Return the [X, Y] coordinate for the center point of the cell that contains the specified text.  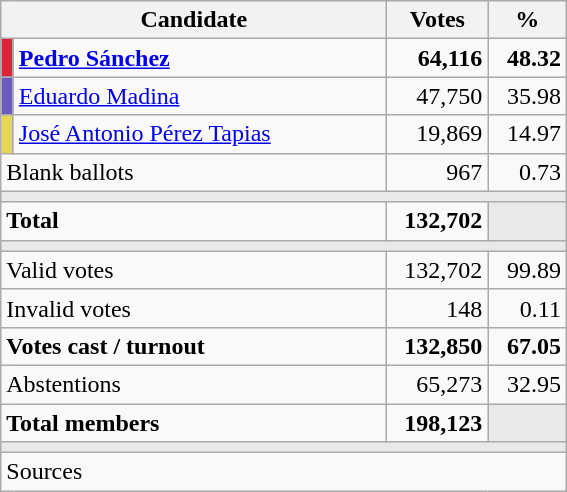
99.89 [528, 270]
0.11 [528, 308]
967 [438, 172]
19,869 [438, 134]
Total [194, 221]
Candidate [194, 20]
Valid votes [194, 270]
47,750 [438, 96]
Sources [284, 472]
Total members [194, 423]
64,116 [438, 58]
35.98 [528, 96]
Pedro Sánchez [200, 58]
Votes [438, 20]
132,850 [438, 346]
Invalid votes [194, 308]
Eduardo Madina [200, 96]
32.95 [528, 384]
65,273 [438, 384]
14.97 [528, 134]
Blank ballots [194, 172]
48.32 [528, 58]
67.05 [528, 346]
0.73 [528, 172]
198,123 [438, 423]
José Antonio Pérez Tapias [200, 134]
Votes cast / turnout [194, 346]
Abstentions [194, 384]
% [528, 20]
148 [438, 308]
